Identify which cell holds the provided text, then report its (X, Y) central coordinate. 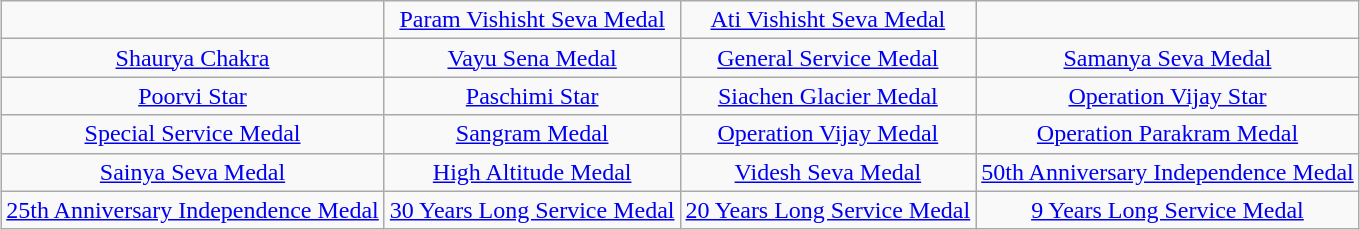
Sainya Seva Medal (193, 172)
25th Anniversary Independence Medal (193, 210)
Sangram Medal (532, 134)
Vayu Sena Medal (532, 58)
Paschimi Star (532, 96)
Videsh Seva Medal (828, 172)
Shaurya Chakra (193, 58)
9 Years Long Service Medal (1168, 210)
20 Years Long Service Medal (828, 210)
Operation Vijay Medal (828, 134)
Samanya Seva Medal (1168, 58)
General Service Medal (828, 58)
Poorvi Star (193, 96)
Param Vishisht Seva Medal (532, 20)
High Altitude Medal (532, 172)
Operation Vijay Star (1168, 96)
30 Years Long Service Medal (532, 210)
Operation Parakram Medal (1168, 134)
Siachen Glacier Medal (828, 96)
Special Service Medal (193, 134)
50th Anniversary Independence Medal (1168, 172)
Ati Vishisht Seva Medal (828, 20)
